Locate the cell with the specified text and output its [X, Y] center coordinate. 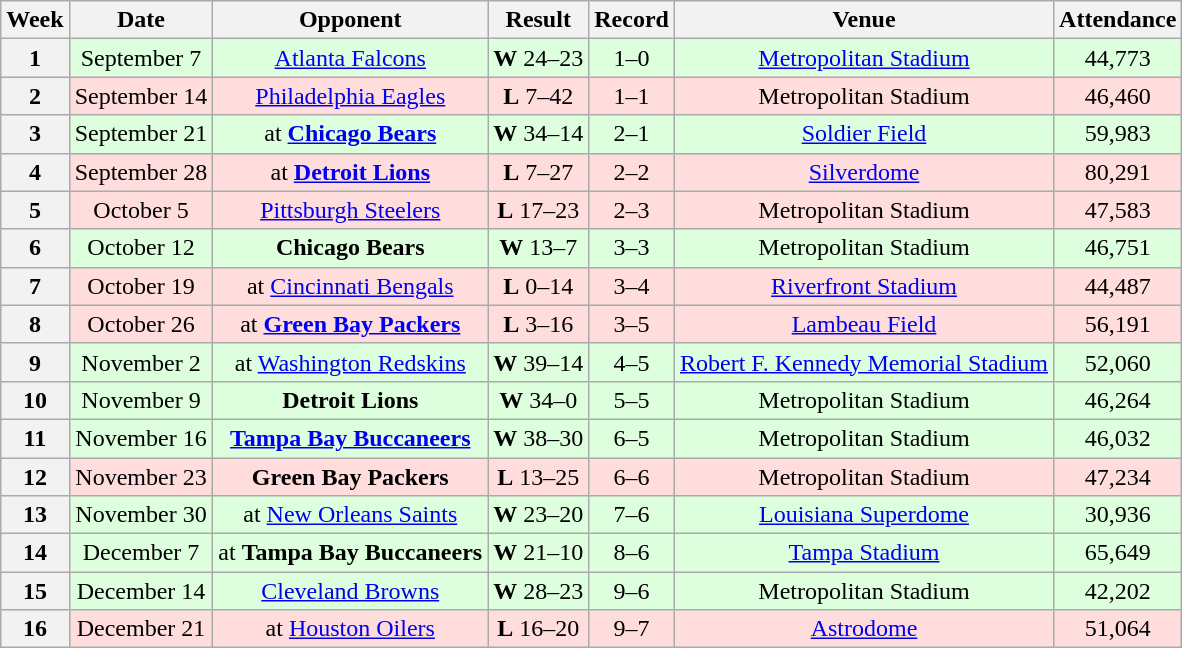
46,032 [1118, 438]
Robert F. Kennedy Memorial Stadium [864, 362]
Cleveland Browns [350, 591]
at Green Bay Packers [350, 324]
14 [35, 553]
7–6 [632, 515]
Green Bay Packers [350, 477]
September 7 [141, 58]
6–6 [632, 477]
47,234 [1118, 477]
52,060 [1118, 362]
Riverfront Stadium [864, 286]
2–1 [632, 134]
Lambeau Field [864, 324]
Chicago Bears [350, 248]
51,064 [1118, 629]
Week [35, 20]
December 7 [141, 553]
Result [538, 20]
W 34–0 [538, 400]
6 [35, 248]
3–5 [632, 324]
November 2 [141, 362]
November 30 [141, 515]
W 13–7 [538, 248]
3 [35, 134]
L 7–42 [538, 96]
Soldier Field [864, 134]
1–1 [632, 96]
1 [35, 58]
October 5 [141, 210]
at Cincinnati Bengals [350, 286]
3–4 [632, 286]
October 12 [141, 248]
W 21–10 [538, 553]
Date [141, 20]
80,291 [1118, 172]
8–6 [632, 553]
at Detroit Lions [350, 172]
2–2 [632, 172]
9 [35, 362]
47,583 [1118, 210]
8 [35, 324]
November 9 [141, 400]
2 [35, 96]
W 28–23 [538, 591]
at New Orleans Saints [350, 515]
Silverdome [864, 172]
November 16 [141, 438]
Pittsburgh Steelers [350, 210]
44,487 [1118, 286]
September 21 [141, 134]
at Washington Redskins [350, 362]
Attendance [1118, 20]
30,936 [1118, 515]
10 [35, 400]
46,264 [1118, 400]
42,202 [1118, 591]
9–7 [632, 629]
59,983 [1118, 134]
15 [35, 591]
1–0 [632, 58]
W 39–14 [538, 362]
4–5 [632, 362]
September 28 [141, 172]
L 17–23 [538, 210]
5 [35, 210]
16 [35, 629]
W 34–14 [538, 134]
3–3 [632, 248]
L 16–20 [538, 629]
Tampa Stadium [864, 553]
W 23–20 [538, 515]
44,773 [1118, 58]
9–6 [632, 591]
7 [35, 286]
65,649 [1118, 553]
December 21 [141, 629]
2–3 [632, 210]
Tampa Bay Buccaneers [350, 438]
December 14 [141, 591]
Record [632, 20]
L 0–14 [538, 286]
L 3–16 [538, 324]
November 23 [141, 477]
at Tampa Bay Buccaneers [350, 553]
6–5 [632, 438]
September 14 [141, 96]
4 [35, 172]
Venue [864, 20]
12 [35, 477]
W 38–30 [538, 438]
Opponent [350, 20]
Atlanta Falcons [350, 58]
Philadelphia Eagles [350, 96]
46,460 [1118, 96]
11 [35, 438]
L 13–25 [538, 477]
October 26 [141, 324]
Astrodome [864, 629]
13 [35, 515]
W 24–23 [538, 58]
October 19 [141, 286]
at Houston Oilers [350, 629]
Louisiana Superdome [864, 515]
56,191 [1118, 324]
5–5 [632, 400]
Detroit Lions [350, 400]
at Chicago Bears [350, 134]
L 7–27 [538, 172]
46,751 [1118, 248]
